Identify which cell holds the provided text, then report its [X, Y] central coordinate. 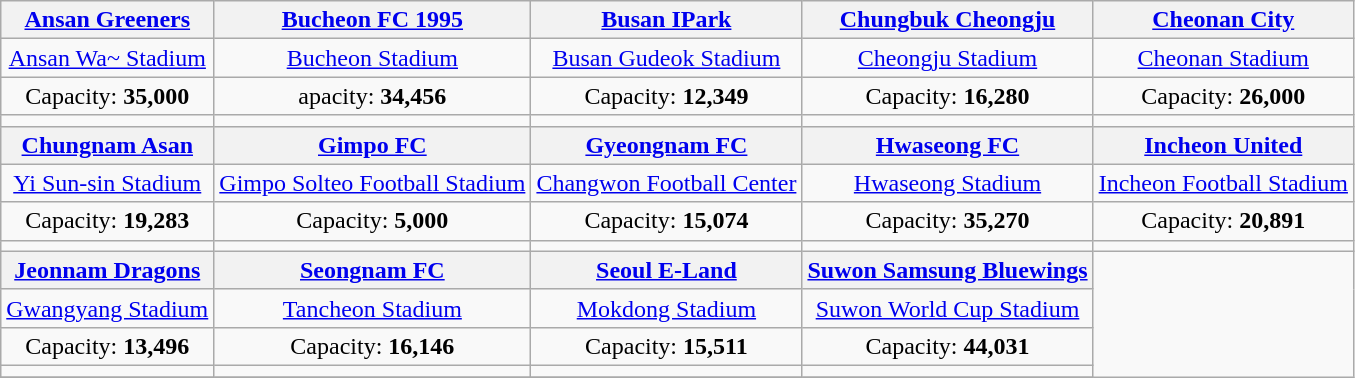
Capacity: 15,511 [666, 346]
Mokdong Stadium [666, 308]
Ansan Greeners [108, 20]
Cheonan City [1223, 20]
Cheongju Stadium [948, 58]
Yi Sun-sin Stadium [108, 183]
Seongnam FC [372, 270]
Capacity: 5,000 [372, 221]
Bucheon Stadium [372, 58]
Capacity: 20,891 [1223, 221]
Capacity: 26,000 [1223, 96]
apacity: 34,456 [372, 96]
Seoul E-Land [666, 270]
Bucheon FC 1995 [372, 20]
Capacity: 13,496 [108, 346]
Capacity: 35,000 [108, 96]
Chungbuk Cheongju [948, 20]
Gimpo Solteo Football Stadium [372, 183]
Incheon Football Stadium [1223, 183]
Capacity: 16,280 [948, 96]
Incheon United [1223, 145]
Tancheon Stadium [372, 308]
Capacity: 19,283 [108, 221]
Suwon World Cup Stadium [948, 308]
Hwaseong FC [948, 145]
Hwaseong Stadium [948, 183]
Changwon Football Center [666, 183]
Capacity: 35,270 [948, 221]
Capacity: 15,074 [666, 221]
Ansan Wa~ Stadium [108, 58]
Gwangyang Stadium [108, 308]
Busan Gudeok Stadium [666, 58]
Capacity: 12,349 [666, 96]
Capacity: 44,031 [948, 346]
Capacity: 16,146 [372, 346]
Chungnam Asan [108, 145]
Gyeongnam FC [666, 145]
Suwon Samsung Bluewings [948, 270]
Busan IPark [666, 20]
Cheonan Stadium [1223, 58]
Gimpo FC [372, 145]
Jeonnam Dragons [108, 270]
